Provide the [X, Y] coordinate of the cell's center where the given text is located.  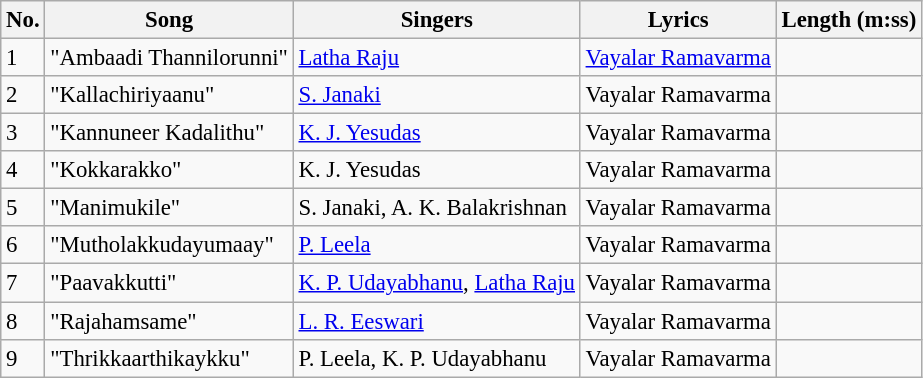
P. Leela [436, 245]
3 [23, 133]
P. Leela, K. P. Udayabhanu [436, 358]
"Kokkarakko" [169, 170]
Singers [436, 20]
5 [23, 208]
"Kannuneer Kadalithu" [169, 133]
S. Janaki, A. K. Balakrishnan [436, 208]
No. [23, 20]
7 [23, 283]
"Paavakkutti" [169, 283]
9 [23, 358]
"Kallachiriyaanu" [169, 95]
"Thrikkaarthikaykku" [169, 358]
"Ambaadi Thannilorunni" [169, 58]
"Mutholakkudayumaay" [169, 245]
Lyrics [678, 20]
"Rajahamsame" [169, 321]
"Manimukile" [169, 208]
8 [23, 321]
K. P. Udayabhanu, Latha Raju [436, 283]
Song [169, 20]
4 [23, 170]
Length (m:ss) [848, 20]
L. R. Eeswari [436, 321]
2 [23, 95]
S. Janaki [436, 95]
Latha Raju [436, 58]
6 [23, 245]
1 [23, 58]
